Search for the cell housing the specified text and yield its [x, y] center coordinate. 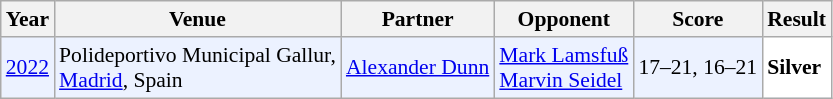
Result [796, 19]
Opponent [564, 19]
Alexander Dunn [418, 68]
2022 [28, 68]
Silver [796, 68]
Partner [418, 19]
Polideportivo Municipal Gallur,Madrid, Spain [198, 68]
Year [28, 19]
17–21, 16–21 [698, 68]
Score [698, 19]
Venue [198, 19]
Mark Lamsfuß Marvin Seidel [564, 68]
